Capture the cell that displays the provided text and extract its (X, Y) central coordinate. 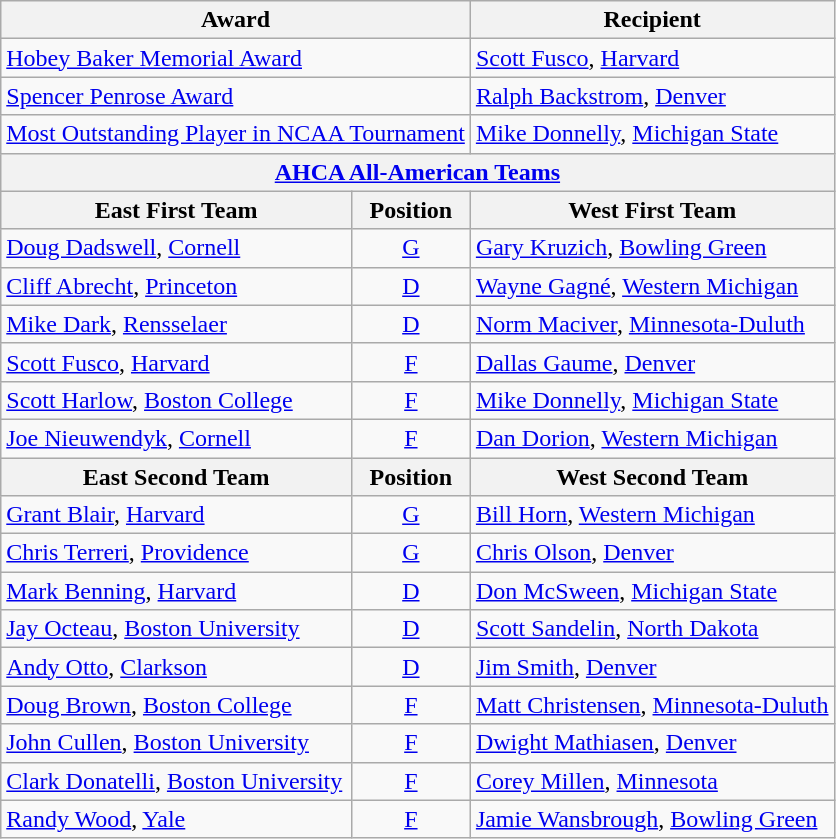
Cliff Abrecht, Princeton (176, 286)
Doug Dadswell, Cornell (176, 248)
Don McSween, Michigan State (652, 591)
Mark Benning, Harvard (176, 591)
Jim Smith, Denver (652, 667)
Clark Donatelli, Boston University (176, 781)
Andy Otto, Clarkson (176, 667)
Chris Terreri, Providence (176, 553)
Most Outstanding Player in NCAA Tournament (236, 134)
Mike Dark, Rensselaer (176, 324)
John Cullen, Boston University (176, 743)
Corey Millen, Minnesota (652, 781)
Wayne Gagné, Western Michigan (652, 286)
Matt Christensen, Minnesota-Duluth (652, 705)
Scott Sandelin, North Dakota (652, 629)
Dallas Gaume, Denver (652, 362)
Dwight Mathiasen, Denver (652, 743)
Grant Blair, Harvard (176, 515)
West First Team (652, 210)
Jamie Wansbrough, Bowling Green (652, 819)
Recipient (652, 20)
Bill Horn, Western Michigan (652, 515)
Jay Octeau, Boston University (176, 629)
Doug Brown, Boston College (176, 705)
Chris Olson, Denver (652, 553)
Hobey Baker Memorial Award (236, 58)
West Second Team (652, 477)
East First Team (176, 210)
Randy Wood, Yale (176, 819)
Spencer Penrose Award (236, 96)
Ralph Backstrom, Denver (652, 96)
Joe Nieuwendyk, Cornell (176, 438)
Gary Kruzich, Bowling Green (652, 248)
Norm Maciver, Minnesota-Duluth (652, 324)
Award (236, 20)
Scott Harlow, Boston College (176, 400)
East Second Team (176, 477)
Dan Dorion, Western Michigan (652, 438)
AHCA All-American Teams (418, 172)
